Pinpoint the cell where the given text exists, returning its (X, Y) midpoint coordinate. 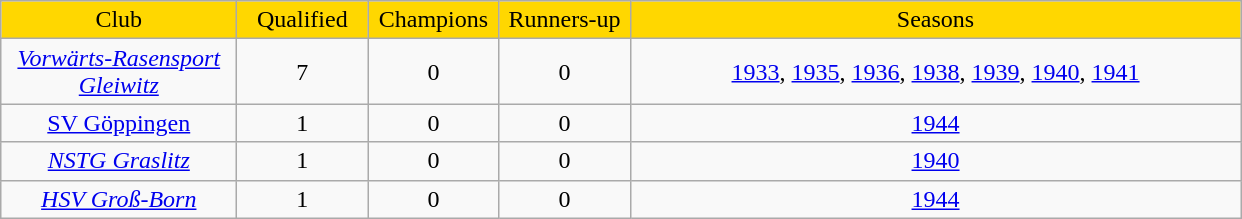
Qualified (302, 20)
1933, 1935, 1936, 1938, 1939, 1940, 1941 (936, 72)
Runners-up (564, 20)
Seasons (936, 20)
Club (119, 20)
NSTG Graslitz (119, 161)
SV Göppingen (119, 123)
Vorwärts-Rasensport Gleiwitz (119, 72)
Champions (434, 20)
7 (302, 72)
HSV Groß-Born (119, 199)
1940 (936, 161)
